Capture the cell that displays the provided text and extract its [x, y] central coordinate. 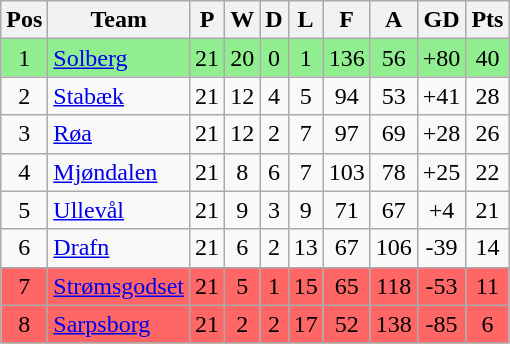
Pts [488, 20]
14 [488, 248]
-85 [442, 324]
P [208, 20]
106 [394, 248]
13 [306, 248]
+41 [442, 96]
Solberg [119, 58]
W [242, 20]
-53 [442, 286]
A [394, 20]
Ullevål [119, 210]
Sarpsborg [119, 324]
15 [306, 286]
71 [346, 210]
Pos [24, 20]
52 [346, 324]
-39 [442, 248]
78 [394, 172]
D [274, 20]
28 [488, 96]
22 [488, 172]
0 [274, 58]
40 [488, 58]
Røa [119, 134]
138 [394, 324]
26 [488, 134]
+80 [442, 58]
136 [346, 58]
GD [442, 20]
Mjøndalen [119, 172]
+25 [442, 172]
97 [346, 134]
Team [119, 20]
53 [394, 96]
17 [306, 324]
Drafn [119, 248]
20 [242, 58]
56 [394, 58]
L [306, 20]
65 [346, 286]
+28 [442, 134]
Strømsgodset [119, 286]
69 [394, 134]
Stabæk [119, 96]
94 [346, 96]
103 [346, 172]
118 [394, 286]
F [346, 20]
+4 [442, 210]
11 [488, 286]
